Output the (x, y) coordinate of the center of the cell containing the given text.  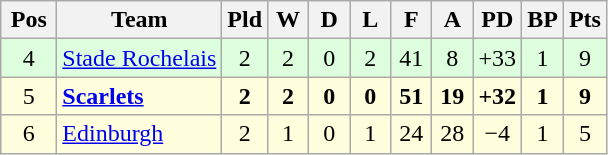
W (288, 20)
+33 (498, 58)
F (412, 20)
PD (498, 20)
4 (29, 58)
24 (412, 134)
L (370, 20)
Team (140, 20)
Scarlets (140, 96)
A (452, 20)
Pld (245, 20)
−4 (498, 134)
28 (452, 134)
6 (29, 134)
41 (412, 58)
BP (543, 20)
Edinburgh (140, 134)
Stade Rochelais (140, 58)
51 (412, 96)
8 (452, 58)
Pts (584, 20)
Pos (29, 20)
D (330, 20)
19 (452, 96)
+32 (498, 96)
